Determine the [X, Y] coordinate at the center of the cell enclosing the given text.  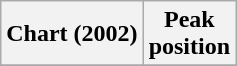
Chart (2002) [72, 34]
Peakposition [189, 34]
